Detect which cell encompasses the target text, then output its (X, Y) center coordinate. 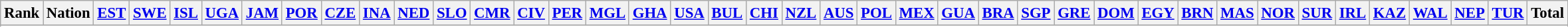
BRN (1198, 13)
SLO (452, 13)
ISL (186, 13)
USA (689, 13)
SUR (1317, 13)
Total (1547, 13)
Nation (68, 13)
IRL (1352, 13)
WAL (1430, 13)
UGA (222, 13)
NED (413, 13)
TUR (1508, 13)
CHI (764, 13)
GRE (1074, 13)
KAZ (1390, 13)
EGY (1158, 13)
GHA (650, 13)
CIV (531, 13)
DOM (1116, 13)
NOR (1278, 13)
GUA (958, 13)
MEX (917, 13)
POL (876, 13)
MGL (608, 13)
BUL (727, 13)
MAS (1238, 13)
POR (302, 13)
JAM (262, 13)
NZL (800, 13)
SGP (1036, 13)
CZE (340, 13)
SWE (150, 13)
EST (112, 13)
Rank (22, 13)
CMR (492, 13)
BRA (998, 13)
INA (377, 13)
AUS (839, 13)
NEP (1470, 13)
PER (567, 13)
